Output the (x, y) coordinate of the center of the cell containing the given text.  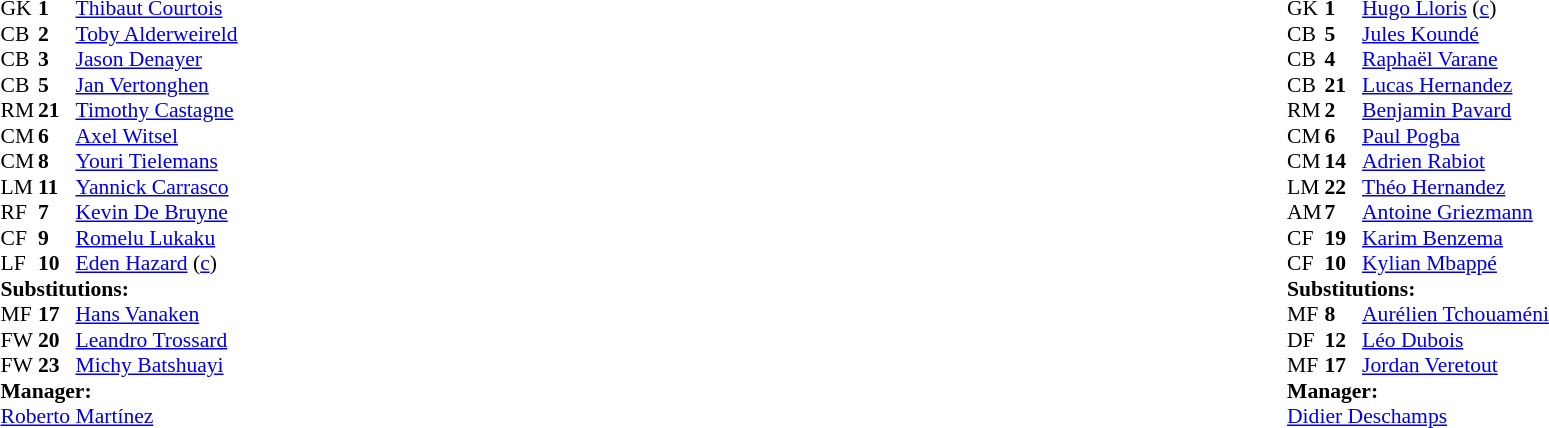
LF (19, 263)
Youri Tielemans (157, 161)
Paul Pogba (1456, 136)
Aurélien Tchouaméni (1456, 315)
RF (19, 213)
Jason Denayer (157, 59)
22 (1344, 187)
19 (1344, 238)
9 (57, 238)
Benjamin Pavard (1456, 111)
Karim Benzema (1456, 238)
Lucas Hernandez (1456, 85)
20 (57, 340)
Raphaël Varane (1456, 59)
Leandro Trossard (157, 340)
Michy Batshuayi (157, 365)
3 (57, 59)
Kylian Mbappé (1456, 263)
12 (1344, 340)
Yannick Carrasco (157, 187)
4 (1344, 59)
DF (1306, 340)
Jan Vertonghen (157, 85)
Axel Witsel (157, 136)
Eden Hazard (c) (157, 263)
Timothy Castagne (157, 111)
Toby Alderweireld (157, 34)
Hans Vanaken (157, 315)
Théo Hernandez (1456, 187)
Kevin De Bruyne (157, 213)
Jules Koundé (1456, 34)
Antoine Griezmann (1456, 213)
14 (1344, 161)
11 (57, 187)
AM (1306, 213)
Adrien Rabiot (1456, 161)
Romelu Lukaku (157, 238)
Léo Dubois (1456, 340)
Jordan Veretout (1456, 365)
23 (57, 365)
